Pinpoint the cell where the given text exists, returning its [X, Y] midpoint coordinate. 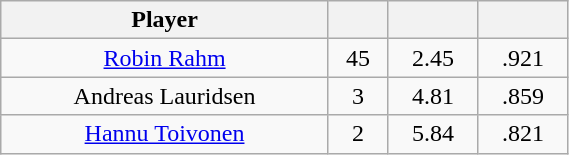
2 [358, 134]
3 [358, 96]
45 [358, 58]
4.81 [433, 96]
Hannu Toivonen [165, 134]
Andreas Lauridsen [165, 96]
.859 [523, 96]
.921 [523, 58]
Player [165, 20]
5.84 [433, 134]
.821 [523, 134]
2.45 [433, 58]
Robin Rahm [165, 58]
